Scan for the cell matching the given text and deliver its [X, Y] coordinate at center. 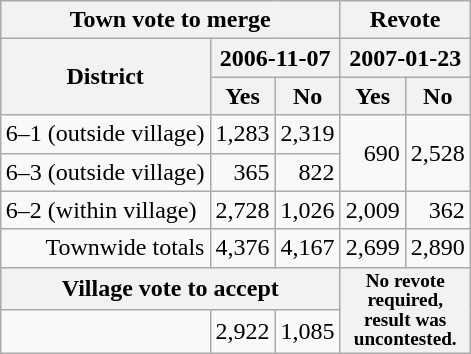
2,009 [372, 210]
No revote required, result was uncontested. [405, 310]
Townwide totals [105, 248]
362 [438, 210]
District [105, 77]
2,728 [242, 210]
2,699 [372, 248]
2,890 [438, 248]
1,283 [242, 134]
6–3 (outside village) [105, 172]
2,319 [308, 134]
2007-01-23 [405, 58]
2,922 [242, 332]
690 [372, 153]
Village vote to accept [170, 288]
6–2 (within village) [105, 210]
365 [242, 172]
Town vote to merge [170, 20]
2,528 [438, 153]
1,085 [308, 332]
4,167 [308, 248]
822 [308, 172]
1,026 [308, 210]
2006-11-07 [275, 58]
Revote [405, 20]
6–1 (outside village) [105, 134]
4,376 [242, 248]
